Locate the cell with the specified text and output its [x, y] center coordinate. 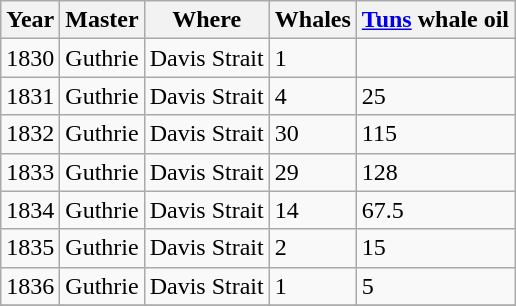
Master [102, 20]
29 [312, 172]
15 [435, 248]
14 [312, 210]
1836 [30, 286]
25 [435, 96]
1833 [30, 172]
115 [435, 134]
1835 [30, 248]
1830 [30, 58]
Where [206, 20]
2 [312, 248]
30 [312, 134]
4 [312, 96]
67.5 [435, 210]
1831 [30, 96]
Whales [312, 20]
1832 [30, 134]
1834 [30, 210]
Year [30, 20]
Tuns whale oil [435, 20]
5 [435, 286]
128 [435, 172]
